Scan for the cell matching the given text and deliver its [X, Y] coordinate at center. 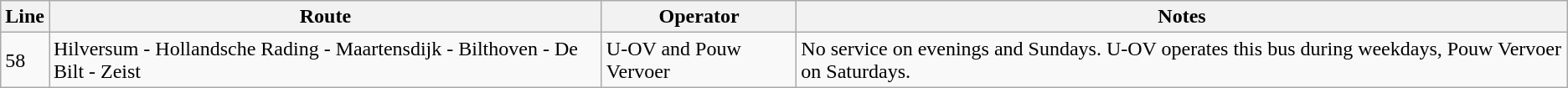
58 [25, 60]
Line [25, 17]
No service on evenings and Sundays. U-OV operates this bus during weekdays, Pouw Vervoer on Saturdays. [1182, 60]
U-OV and Pouw Vervoer [699, 60]
Operator [699, 17]
Notes [1182, 17]
Hilversum - Hollandsche Rading - Maartensdijk - Bilthoven - De Bilt - Zeist [325, 60]
Route [325, 17]
